For the text-containing cell, return its midpoint in (x, y) coordinate format. 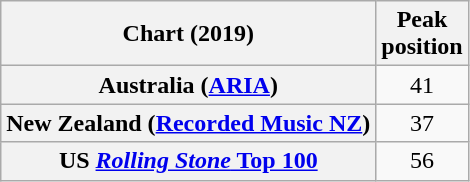
New Zealand (Recorded Music NZ) (188, 123)
US Rolling Stone Top 100 (188, 161)
Peakposition (422, 34)
37 (422, 123)
56 (422, 161)
Australia (ARIA) (188, 85)
Chart (2019) (188, 34)
41 (422, 85)
